Provide the [x, y] coordinate of the cell's center where the given text is located.  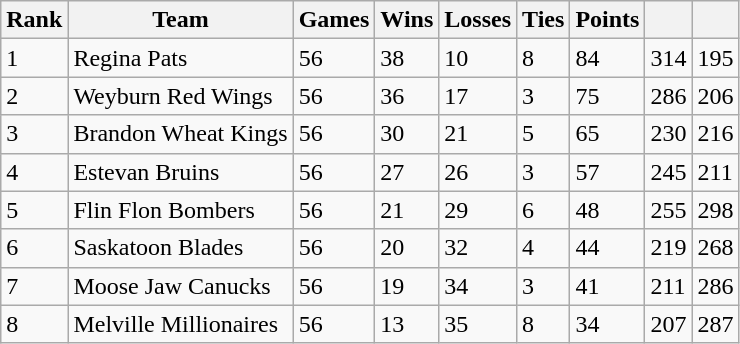
19 [407, 286]
Games [334, 20]
216 [716, 134]
Rank [34, 20]
Ties [544, 20]
Melville Millionaires [180, 324]
Points [608, 20]
Team [180, 20]
38 [407, 58]
84 [608, 58]
268 [716, 248]
Estevan Bruins [180, 172]
207 [668, 324]
195 [716, 58]
Regina Pats [180, 58]
245 [668, 172]
20 [407, 248]
48 [608, 210]
314 [668, 58]
7 [34, 286]
35 [478, 324]
30 [407, 134]
26 [478, 172]
Wins [407, 20]
29 [478, 210]
13 [407, 324]
Brandon Wheat Kings [180, 134]
32 [478, 248]
298 [716, 210]
Saskatoon Blades [180, 248]
36 [407, 96]
255 [668, 210]
Weyburn Red Wings [180, 96]
17 [478, 96]
10 [478, 58]
287 [716, 324]
57 [608, 172]
44 [608, 248]
Losses [478, 20]
75 [608, 96]
230 [668, 134]
27 [407, 172]
65 [608, 134]
41 [608, 286]
206 [716, 96]
Moose Jaw Canucks [180, 286]
Flin Flon Bombers [180, 210]
219 [668, 248]
2 [34, 96]
1 [34, 58]
